Capture the cell that displays the provided text and extract its [x, y] central coordinate. 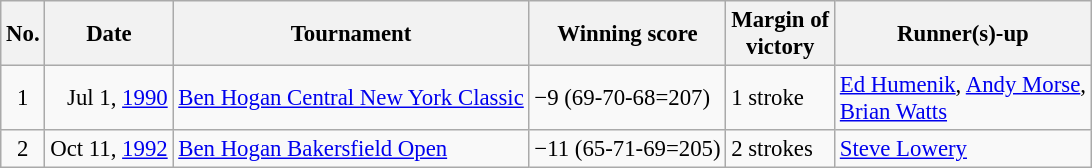
−11 (65-71-69=205) [628, 149]
Winning score [628, 34]
Margin ofvictory [780, 34]
Tournament [351, 34]
Jul 1, 1990 [109, 98]
Oct 11, 1992 [109, 149]
Date [109, 34]
Steve Lowery [964, 149]
1 stroke [780, 98]
−9 (69-70-68=207) [628, 98]
No. [23, 34]
2 strokes [780, 149]
Ed Humenik, Andy Morse, Brian Watts [964, 98]
Ben Hogan Central New York Classic [351, 98]
Runner(s)-up [964, 34]
Ben Hogan Bakersfield Open [351, 149]
2 [23, 149]
1 [23, 98]
